Extract the (X, Y) coordinate from the center of the cell holding the provided text.  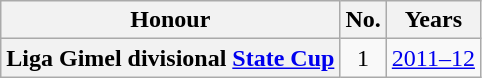
Liga Gimel divisional State Cup (170, 58)
2011–12 (433, 58)
1 (363, 58)
Years (433, 20)
No. (363, 20)
Honour (170, 20)
